Return the [x, y] coordinate for the center point of the cell that contains the specified text.  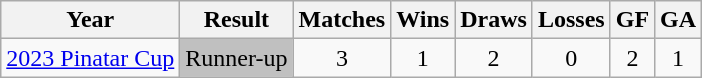
2023 Pinatar Cup [90, 58]
Losses [571, 20]
Runner-up [236, 58]
Matches [342, 20]
GA [678, 20]
Draws [494, 20]
GF [632, 20]
3 [342, 58]
Result [236, 20]
Year [90, 20]
0 [571, 58]
Wins [423, 20]
